Find where the given text appears and provide that cell's center as (x, y) coordinate. 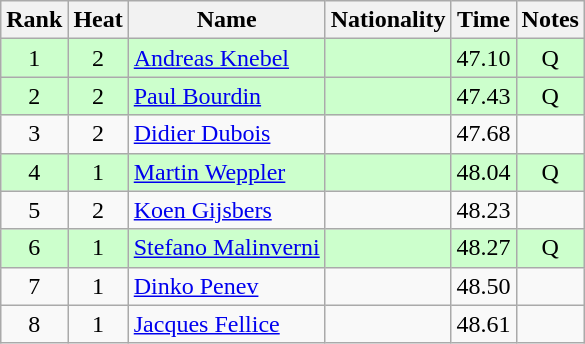
47.68 (484, 134)
Didier Dubois (226, 134)
Heat (98, 20)
Notes (550, 20)
Stefano Malinverni (226, 248)
Jacques Fellice (226, 324)
Koen Gijsbers (226, 210)
Time (484, 20)
Andreas Knebel (226, 58)
8 (34, 324)
47.43 (484, 96)
Martin Weppler (226, 172)
Paul Bourdin (226, 96)
4 (34, 172)
48.61 (484, 324)
6 (34, 248)
Rank (34, 20)
48.27 (484, 248)
48.50 (484, 286)
48.04 (484, 172)
47.10 (484, 58)
3 (34, 134)
Name (226, 20)
7 (34, 286)
5 (34, 210)
Dinko Penev (226, 286)
48.23 (484, 210)
Nationality (388, 20)
